From the cell containing the given text, extract its center point as (x, y) coordinate. 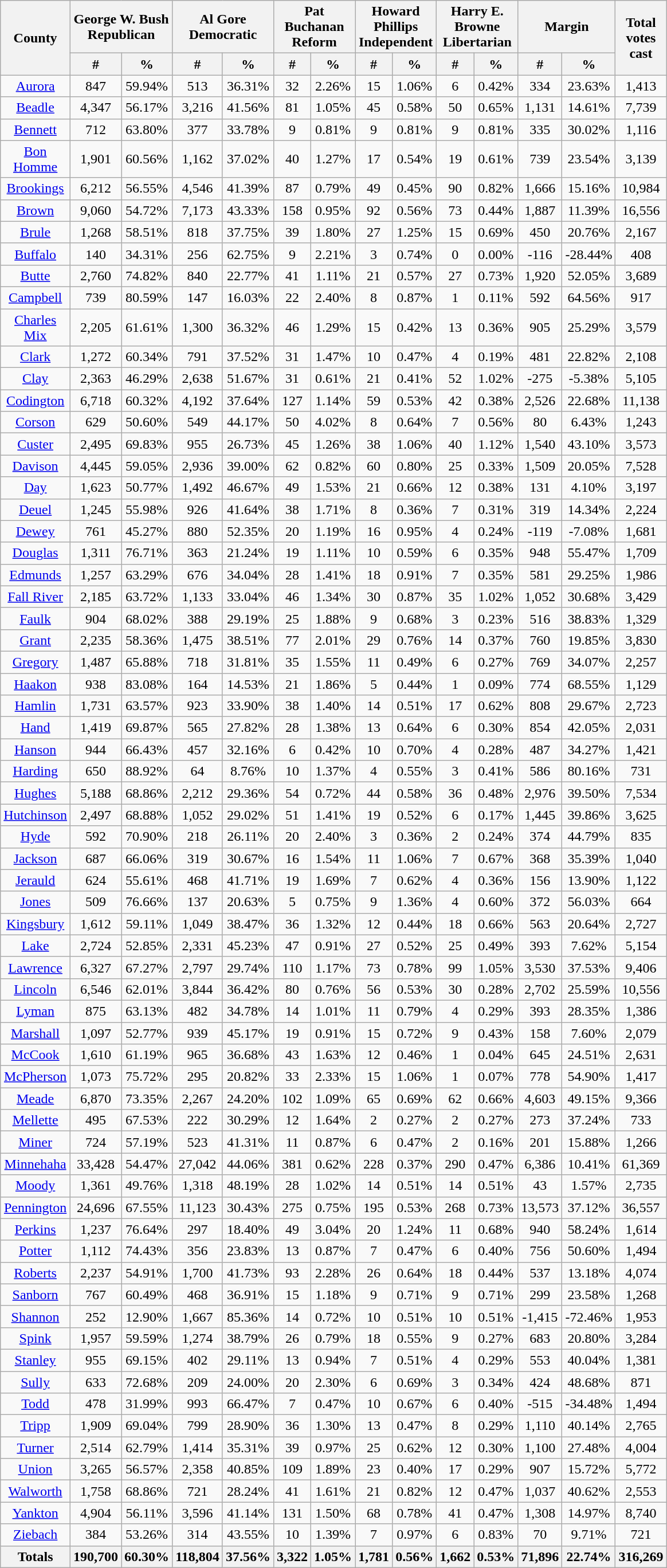
11.39% (589, 210)
586 (540, 771)
2,497 (95, 815)
63.57% (147, 706)
34.27% (589, 750)
3,197 (641, 488)
334 (540, 86)
273 (540, 1120)
1,612 (95, 924)
Clark (36, 357)
58.51% (147, 232)
1.71% (332, 509)
-116 (540, 254)
1,245 (95, 509)
Codington (36, 401)
1,129 (641, 684)
1.26% (332, 444)
23.54% (589, 159)
645 (540, 1055)
1,308 (540, 1513)
4,347 (95, 108)
1,112 (95, 1251)
1.57% (589, 1186)
4,603 (540, 1099)
-28.44% (589, 254)
52.35% (248, 531)
28.90% (248, 1426)
2,727 (641, 924)
314 (198, 1535)
0.17% (496, 815)
Hughes (36, 793)
871 (641, 1382)
1,666 (540, 189)
65 (374, 1099)
Charles Mix (36, 327)
35.31% (248, 1448)
54.90% (589, 1077)
Tripp (36, 1426)
49.15% (589, 1099)
4.10% (589, 488)
27.48% (589, 1448)
335 (540, 130)
44.06% (248, 1164)
388 (198, 618)
85.36% (248, 1316)
6,718 (95, 401)
37.64% (248, 401)
38.47% (248, 924)
87 (292, 189)
29.02% (248, 815)
52.05% (589, 276)
76.66% (147, 902)
34.04% (248, 575)
40.14% (589, 1426)
18.40% (248, 1229)
Fall River (36, 597)
0.48% (496, 793)
62.75% (248, 254)
6,870 (95, 1099)
52 (455, 379)
1,073 (95, 1077)
1,475 (198, 640)
1,540 (540, 444)
2,553 (641, 1491)
Spink (36, 1338)
297 (198, 1229)
43.10% (589, 444)
1.01% (332, 1011)
99 (455, 967)
633 (95, 1382)
Al GoreDemocratic (223, 27)
44.17% (248, 422)
2,936 (198, 466)
495 (95, 1120)
59 (374, 401)
-72.46% (589, 1316)
1,381 (641, 1360)
2,638 (198, 379)
581 (540, 575)
408 (641, 254)
64.56% (589, 297)
29.67% (589, 706)
70 (540, 1535)
29.74% (248, 967)
195 (374, 1208)
68.55% (589, 684)
23.58% (589, 1295)
1,116 (641, 130)
20.82% (248, 1077)
537 (540, 1273)
1,131 (540, 108)
45.27% (147, 531)
67.55% (147, 1208)
56.55% (147, 189)
563 (540, 924)
1.29% (332, 327)
36.42% (248, 989)
Harding (36, 771)
875 (95, 1011)
32 (292, 86)
939 (198, 1033)
11,138 (641, 401)
53.26% (147, 1535)
39.50% (589, 793)
481 (540, 357)
0.16% (496, 1142)
33,428 (95, 1164)
93 (292, 1273)
1.27% (332, 159)
565 (198, 728)
1,681 (641, 531)
16.03% (248, 297)
59.59% (147, 1338)
9,060 (95, 210)
55.47% (589, 553)
Deuel (36, 509)
Hand (36, 728)
Faulk (36, 618)
Yankton (36, 1513)
372 (540, 902)
9,366 (641, 1099)
1,700 (198, 1273)
Bennett (36, 130)
37.24% (589, 1120)
1,329 (641, 618)
25.59% (589, 989)
1.54% (332, 859)
0.59% (415, 553)
Lyman (36, 1011)
56.17% (147, 108)
1,421 (641, 750)
1,610 (95, 1055)
56.11% (147, 1513)
41.39% (248, 189)
1,097 (95, 1033)
24.00% (248, 1382)
-515 (540, 1404)
0.23% (496, 618)
Jones (36, 902)
424 (540, 1382)
1,901 (95, 159)
20.64% (589, 924)
45.23% (248, 946)
1.37% (332, 771)
3,689 (641, 276)
2,514 (95, 1448)
Sully (36, 1382)
44.79% (589, 837)
1,361 (95, 1186)
1,662 (455, 1557)
20.05% (589, 466)
1.47% (332, 357)
3,265 (95, 1469)
51.67% (248, 379)
33.90% (248, 706)
0.65% (496, 108)
88.92% (147, 771)
2,167 (641, 232)
0.31% (496, 509)
2,079 (641, 1033)
2,723 (641, 706)
102 (292, 1099)
847 (95, 86)
65.88% (147, 662)
77 (292, 640)
30.02% (589, 130)
1,414 (198, 1448)
43.55% (248, 1535)
64 (198, 771)
10.41% (589, 1164)
904 (95, 618)
Margin (567, 27)
478 (95, 1404)
16,556 (641, 210)
Union (36, 1469)
80.16% (589, 771)
2,724 (95, 946)
60 (374, 466)
209 (198, 1382)
59.11% (147, 924)
7,739 (641, 108)
Mellette (36, 1120)
1.14% (332, 401)
Turner (36, 1448)
948 (540, 553)
683 (540, 1338)
1.17% (332, 967)
2.30% (332, 1382)
190,700 (95, 1557)
Moody (36, 1186)
15.16% (589, 189)
Bon Homme (36, 159)
0.19% (496, 357)
0.09% (496, 684)
377 (198, 130)
22.74% (589, 1557)
1.36% (415, 902)
41.73% (248, 1273)
24,696 (95, 1208)
69.04% (147, 1426)
60.32% (147, 401)
41.31% (248, 1142)
905 (540, 327)
0.34% (496, 1382)
76.71% (147, 553)
36,557 (641, 1208)
Day (36, 488)
316,269 (641, 1557)
Douglas (36, 553)
1,492 (198, 488)
0.74% (415, 254)
33 (292, 1077)
22.82% (589, 357)
Edmunds (36, 575)
29.36% (248, 793)
3,139 (641, 159)
1,986 (641, 575)
1.61% (332, 1491)
4.02% (332, 422)
2,031 (641, 728)
256 (198, 254)
40.62% (589, 1491)
0.46% (415, 1055)
14.97% (589, 1513)
Stanley (36, 1360)
27.82% (248, 728)
61.61% (147, 327)
74.82% (147, 276)
799 (198, 1426)
0.83% (496, 1535)
39.86% (589, 815)
County (36, 38)
55.61% (147, 880)
59.94% (147, 86)
384 (95, 1535)
938 (95, 684)
20.76% (589, 232)
Brule (36, 232)
70.90% (147, 837)
23 (374, 1469)
118,804 (198, 1557)
Hamlin (36, 706)
1,257 (95, 575)
2,212 (198, 793)
0 (455, 254)
5,154 (641, 946)
1,445 (540, 815)
487 (540, 750)
Jackson (36, 859)
Beadle (36, 108)
650 (95, 771)
1,957 (95, 1338)
Butte (36, 276)
4,546 (198, 189)
75.72% (147, 1077)
48.68% (589, 1382)
1,667 (198, 1316)
1,266 (641, 1142)
1,920 (540, 276)
4,074 (641, 1273)
1,709 (641, 553)
56.03% (589, 902)
36.31% (248, 86)
482 (198, 1011)
Walworth (36, 1491)
1.12% (496, 444)
1,237 (95, 1229)
13.90% (589, 880)
37.12% (589, 1208)
29.25% (589, 575)
59.05% (147, 466)
Corson (36, 422)
92 (374, 210)
38.51% (248, 640)
Hanson (36, 750)
0.54% (415, 159)
450 (540, 232)
81 (292, 108)
Custer (36, 444)
69.15% (147, 1360)
Sanborn (36, 1295)
252 (95, 1316)
3,625 (641, 815)
4,192 (198, 401)
22.68% (589, 401)
1,272 (95, 357)
Hyde (36, 837)
Lawrence (36, 967)
3,216 (198, 108)
25.29% (589, 327)
718 (198, 662)
2,526 (540, 401)
1,781 (374, 1557)
60.56% (147, 159)
62.79% (147, 1448)
George W. BushRepublican (121, 27)
0.11% (496, 297)
37.75% (248, 232)
940 (540, 1229)
2,235 (95, 640)
39.00% (248, 466)
Howard PhillipsIndependent (396, 27)
24.51% (589, 1055)
68.02% (147, 618)
1,623 (95, 488)
1,311 (95, 553)
0.33% (496, 466)
356 (198, 1251)
295 (198, 1077)
1,162 (198, 159)
Shannon (36, 1316)
1.69% (332, 880)
1,386 (641, 1011)
43.33% (248, 210)
1,037 (540, 1491)
156 (540, 880)
33.78% (248, 130)
516 (540, 618)
0.00% (496, 254)
35.39% (589, 859)
10,984 (641, 189)
13,573 (540, 1208)
56 (374, 989)
624 (95, 880)
109 (292, 1469)
7.60% (589, 1033)
42.05% (589, 728)
-7.08% (589, 531)
1.38% (332, 728)
553 (540, 1360)
26.73% (248, 444)
0.70% (415, 750)
1,953 (641, 1316)
2,976 (540, 793)
58.24% (589, 1229)
11,123 (198, 1208)
Totals (36, 1557)
2,702 (540, 989)
2,797 (198, 967)
63.13% (147, 1011)
1.25% (415, 232)
2,760 (95, 276)
2,358 (198, 1469)
1,040 (641, 859)
2.26% (332, 86)
8.76% (248, 771)
14.34% (589, 509)
917 (641, 297)
38.83% (589, 618)
818 (198, 232)
1,487 (95, 662)
-119 (540, 531)
73.35% (147, 1099)
549 (198, 422)
31.99% (147, 1404)
61.19% (147, 1055)
769 (540, 662)
3,573 (641, 444)
840 (198, 276)
6,212 (95, 189)
2.01% (332, 640)
62.01% (147, 989)
6,386 (540, 1164)
222 (198, 1120)
907 (540, 1469)
22 (292, 297)
513 (198, 86)
8,740 (641, 1513)
51 (292, 815)
0.80% (415, 466)
1,413 (641, 86)
23.83% (248, 1251)
0.57% (415, 276)
761 (95, 531)
14.53% (248, 684)
34.31% (147, 254)
7,528 (641, 466)
20.80% (589, 1338)
0.45% (415, 189)
55.98% (147, 509)
3,830 (641, 640)
72.68% (147, 1382)
2,267 (198, 1099)
3,844 (198, 989)
3,284 (641, 1338)
374 (540, 837)
137 (198, 902)
2,257 (641, 662)
1.09% (332, 1099)
3,579 (641, 327)
1,909 (95, 1426)
275 (292, 1208)
3,530 (540, 967)
3,429 (641, 597)
9.71% (589, 1535)
363 (198, 553)
1.88% (332, 618)
760 (540, 640)
74.43% (147, 1251)
1.40% (332, 706)
58.36% (147, 640)
509 (95, 902)
30.43% (248, 1208)
54.47% (147, 1164)
6,546 (95, 989)
9,406 (641, 967)
774 (540, 684)
290 (455, 1164)
60.49% (147, 1295)
Buffalo (36, 254)
1,419 (95, 728)
32.16% (248, 750)
41.14% (248, 1513)
Marshall (36, 1033)
1.86% (332, 684)
Harry E. BrowneLibertarian (477, 27)
Brookings (36, 189)
Ziebach (36, 1535)
50.77% (147, 488)
56.57% (147, 1469)
Jerauld (36, 880)
Minnehaha (36, 1164)
48.19% (248, 1186)
7.62% (589, 946)
1,049 (198, 924)
29.11% (248, 1360)
Total votes cast (641, 38)
33.04% (248, 597)
Gregory (36, 662)
2,224 (641, 509)
629 (95, 422)
381 (292, 1164)
Lincoln (36, 989)
228 (374, 1164)
0.04% (496, 1055)
19.85% (589, 640)
36.68% (248, 1055)
4,904 (95, 1513)
30.68% (589, 597)
83.08% (147, 684)
402 (198, 1360)
30.29% (248, 1120)
Davison (36, 466)
1.30% (332, 1426)
12.90% (147, 1316)
37.52% (248, 357)
1,133 (198, 597)
40.04% (589, 1360)
147 (198, 297)
733 (641, 1120)
13.18% (589, 1273)
1.55% (332, 662)
36.91% (248, 1295)
140 (95, 254)
164 (198, 684)
47 (292, 946)
664 (641, 902)
30.67% (248, 859)
299 (540, 1295)
10,556 (641, 989)
2,363 (95, 379)
68 (374, 1513)
1,758 (95, 1491)
778 (540, 1077)
7,173 (198, 210)
76.64% (147, 1229)
854 (540, 728)
1.24% (415, 1229)
724 (95, 1142)
767 (95, 1295)
0.60% (496, 902)
1,318 (198, 1186)
-1,415 (540, 1316)
965 (198, 1055)
6,327 (95, 967)
687 (95, 859)
24.20% (248, 1099)
2,495 (95, 444)
1,300 (198, 327)
63.80% (147, 130)
923 (198, 706)
Roberts (36, 1273)
201 (540, 1142)
-275 (540, 379)
28.24% (248, 1491)
2,331 (198, 946)
0.43% (496, 1033)
14.61% (589, 108)
5,105 (641, 379)
McCook (36, 1055)
1,509 (540, 466)
2,765 (641, 1426)
54 (292, 793)
835 (641, 837)
6.43% (589, 422)
110 (292, 967)
90 (455, 189)
1,100 (540, 1448)
1.89% (332, 1469)
1,243 (641, 422)
54.72% (147, 210)
29.19% (248, 618)
22.77% (248, 276)
5,772 (641, 1469)
368 (540, 859)
68.88% (147, 815)
61,369 (641, 1164)
756 (540, 1251)
66.06% (147, 859)
15.72% (589, 1469)
1.50% (332, 1513)
523 (198, 1142)
41.64% (248, 509)
60.34% (147, 357)
34.07% (589, 662)
80.59% (147, 297)
2,631 (641, 1055)
1,417 (641, 1077)
37.53% (589, 967)
60.30% (147, 1557)
1.80% (332, 232)
37.02% (248, 159)
Clay (36, 379)
2,108 (641, 357)
Meade (36, 1099)
1,110 (540, 1426)
57.19% (147, 1142)
41.71% (248, 880)
1.34% (332, 597)
Potter (36, 1251)
127 (292, 401)
1.53% (332, 488)
44 (374, 793)
31.81% (248, 662)
2,237 (95, 1273)
20.63% (248, 902)
926 (198, 509)
5,188 (95, 793)
Haakon (36, 684)
-5.38% (589, 379)
2,735 (641, 1186)
1.32% (332, 924)
63.72% (147, 597)
4,445 (95, 466)
268 (455, 1208)
23.63% (589, 86)
21.24% (248, 553)
944 (95, 750)
Miner (36, 1142)
15.88% (589, 1142)
Kingsbury (36, 924)
3,596 (198, 1513)
2,205 (95, 327)
1.18% (332, 1295)
1,614 (641, 1229)
1.63% (332, 1055)
1,122 (641, 880)
Aurora (36, 86)
38.79% (248, 1338)
Campbell (36, 297)
1.19% (332, 531)
Pennington (36, 1208)
Dewey (36, 531)
1,887 (540, 210)
457 (198, 750)
46.67% (248, 488)
49.76% (147, 1186)
67.27% (147, 967)
52.77% (147, 1033)
3,322 (292, 1557)
1.64% (332, 1120)
Lake (36, 946)
69.87% (147, 728)
218 (198, 837)
0.07% (496, 1077)
34.78% (248, 1011)
40.85% (248, 1469)
69.83% (147, 444)
1,274 (198, 1338)
28.35% (589, 1011)
2.21% (332, 254)
54.91% (147, 1273)
41.56% (248, 108)
7,534 (641, 793)
2,185 (95, 597)
731 (641, 771)
4,004 (641, 1448)
Pat BuchananReform (314, 27)
29 (374, 640)
880 (198, 531)
1,731 (95, 706)
McPherson (36, 1077)
0.94% (332, 1360)
Brown (36, 210)
42 (455, 401)
66.43% (147, 750)
63.29% (147, 575)
46.29% (147, 379)
993 (198, 1404)
37.56% (248, 1557)
45.17% (248, 1033)
1.39% (332, 1535)
71,896 (540, 1557)
27,042 (198, 1164)
Hutchinson (36, 815)
2.33% (332, 1077)
676 (198, 575)
712 (95, 130)
Todd (36, 1404)
791 (198, 357)
52.85% (147, 946)
3.04% (332, 1229)
36.32% (248, 327)
67.53% (147, 1120)
2.28% (332, 1273)
-34.48% (589, 1404)
66.47% (248, 1404)
808 (540, 706)
26.11% (248, 837)
Grant (36, 640)
Perkins (36, 1229)
